Locate the cell with the specified text and output its (x, y) center coordinate. 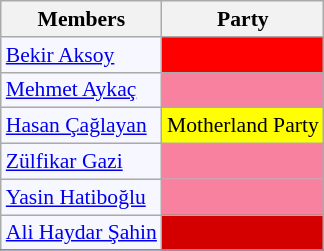
Ali Haydar Şahin (82, 233)
Yasin Hatiboğlu (82, 197)
Mehmet Aykaç (82, 90)
Party (243, 19)
Zülfikar Gazi (82, 162)
Motherland Party (243, 126)
Members (82, 19)
Bekir Aksoy (82, 55)
Hasan Çağlayan (82, 126)
